Identify which cell holds the provided text, then report its (X, Y) central coordinate. 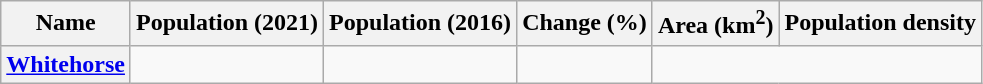
Area (km2) (716, 24)
Name (66, 24)
Population density (880, 24)
Population (2021) (226, 24)
Population (2016) (420, 24)
Whitehorse (66, 64)
Change (%) (585, 24)
